Return (x, y) of the center of cell containing provided text 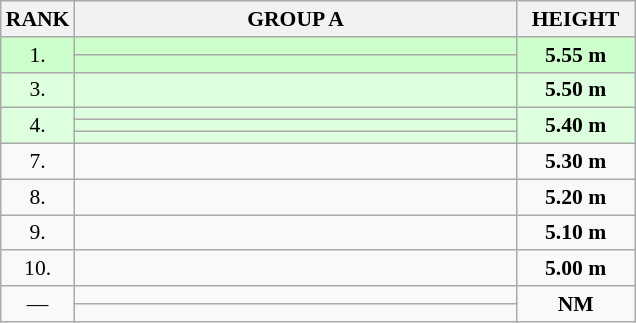
— (38, 304)
GROUP A (295, 19)
5.10 m (576, 233)
5.50 m (576, 90)
NM (576, 304)
10. (38, 269)
4. (38, 126)
7. (38, 162)
5.00 m (576, 269)
5.30 m (576, 162)
3. (38, 90)
9. (38, 233)
HEIGHT (576, 19)
5.40 m (576, 126)
RANK (38, 19)
1. (38, 55)
8. (38, 197)
5.20 m (576, 197)
5.55 m (576, 55)
